Provide the [X, Y] coordinate of the cell's center where the given text is located.  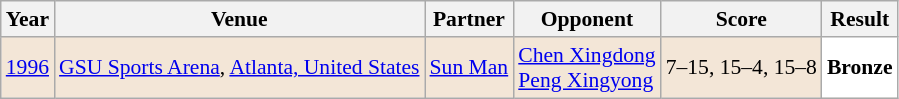
1996 [28, 68]
Year [28, 19]
Score [742, 19]
Chen Xingdong Peng Xingyong [586, 68]
Partner [470, 19]
GSU Sports Arena, Atlanta, United States [239, 68]
7–15, 15–4, 15–8 [742, 68]
Venue [239, 19]
Opponent [586, 19]
Result [860, 19]
Sun Man [470, 68]
Bronze [860, 68]
